Return (x, y) of the center of cell containing provided text 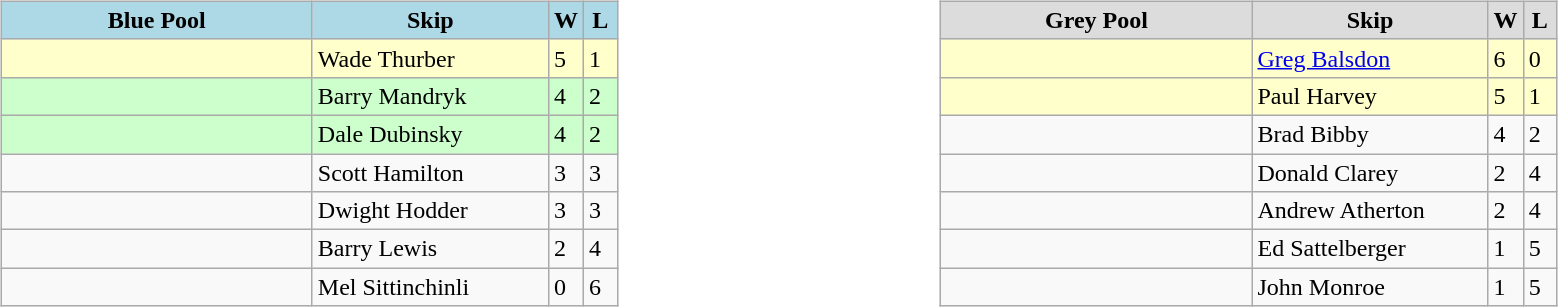
Mel Sittinchinli (430, 287)
Barry Lewis (430, 249)
Andrew Atherton (1370, 211)
Blue Pool (156, 20)
Brad Bibby (1370, 134)
Dale Dubinsky (430, 134)
Greg Balsdon (1370, 58)
Dwight Hodder (430, 211)
Barry Mandryk (430, 96)
Donald Clarey (1370, 173)
Scott Hamilton (430, 173)
Paul Harvey (1370, 96)
John Monroe (1370, 287)
Grey Pool (1096, 20)
Wade Thurber (430, 58)
Ed Sattelberger (1370, 249)
